Find where the given text appears and provide that cell's center as [X, Y] coordinate. 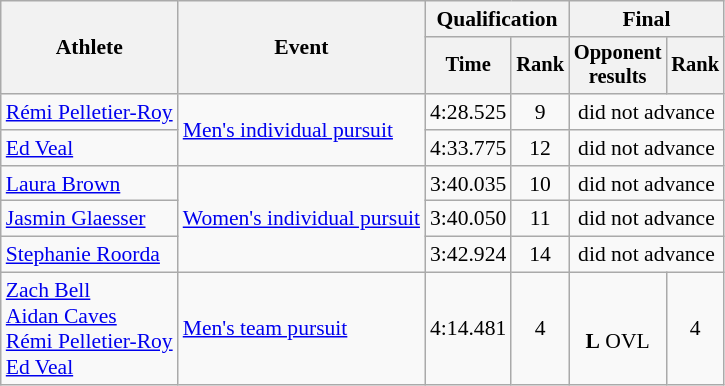
10 [540, 184]
12 [540, 148]
Laura Brown [90, 184]
Time [468, 66]
4:14.481 [468, 329]
L OVL [618, 329]
4:28.525 [468, 112]
Athlete [90, 48]
4:33.775 [468, 148]
Final [646, 19]
11 [540, 219]
Stephanie Roorda [90, 255]
Rémi Pelletier-Roy [90, 112]
9 [540, 112]
Opponentresults [618, 66]
3:40.035 [468, 184]
Jasmin Glaesser [90, 219]
14 [540, 255]
3:42.924 [468, 255]
Women's individual pursuit [302, 220]
Men's individual pursuit [302, 130]
Men's team pursuit [302, 329]
3:40.050 [468, 219]
Ed Veal [90, 148]
Qualification [497, 19]
Event [302, 48]
Zach BellAidan CavesRémi Pelletier-RoyEd Veal [90, 329]
